Output the (X, Y) coordinate of the center of the cell containing the given text.  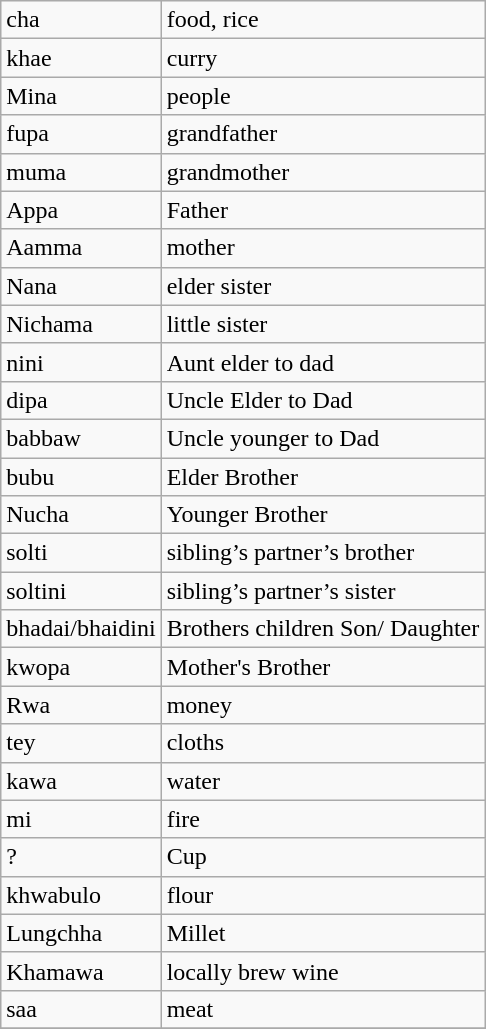
locally brew wine (323, 971)
Aamma (81, 248)
flour (323, 895)
tey (81, 743)
nini (81, 362)
babbaw (81, 438)
Mina (81, 96)
solti (81, 553)
little sister (323, 324)
Rwa (81, 705)
Nucha (81, 515)
Brothers children Son/ Daughter (323, 629)
Uncle younger to Dad (323, 438)
Millet (323, 933)
Aunt elder to dad (323, 362)
khwabulo (81, 895)
bubu (81, 477)
Uncle Elder to Dad (323, 400)
elder sister (323, 286)
khae (81, 58)
Cup (323, 857)
mi (81, 819)
people (323, 96)
soltini (81, 591)
? (81, 857)
bhadai/bhaidini (81, 629)
money (323, 705)
mother (323, 248)
saa (81, 1009)
Nana (81, 286)
Khamawa (81, 971)
kawa (81, 781)
curry (323, 58)
kwopa (81, 667)
Appa (81, 210)
sibling’s partner’s brother (323, 553)
food, rice (323, 20)
Younger Brother (323, 515)
cha (81, 20)
cloths (323, 743)
Lungchha (81, 933)
Elder Brother (323, 477)
fire (323, 819)
Nichama (81, 324)
grandmother (323, 172)
Mother's Brother (323, 667)
fupa (81, 134)
grandfather (323, 134)
dipa (81, 400)
muma (81, 172)
Father (323, 210)
sibling’s partner’s sister (323, 591)
meat (323, 1009)
water (323, 781)
